Determine the [x, y] coordinate at the center of the cell enclosing the given text.  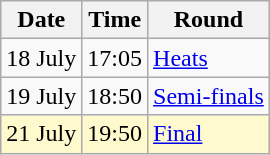
Time [115, 20]
Round [209, 20]
17:05 [115, 58]
Heats [209, 58]
18:50 [115, 96]
18 July [42, 58]
Final [209, 134]
Semi-finals [209, 96]
19 July [42, 96]
19:50 [115, 134]
Date [42, 20]
21 July [42, 134]
